Determine the [X, Y] coordinate at the center of the cell enclosing the given text.  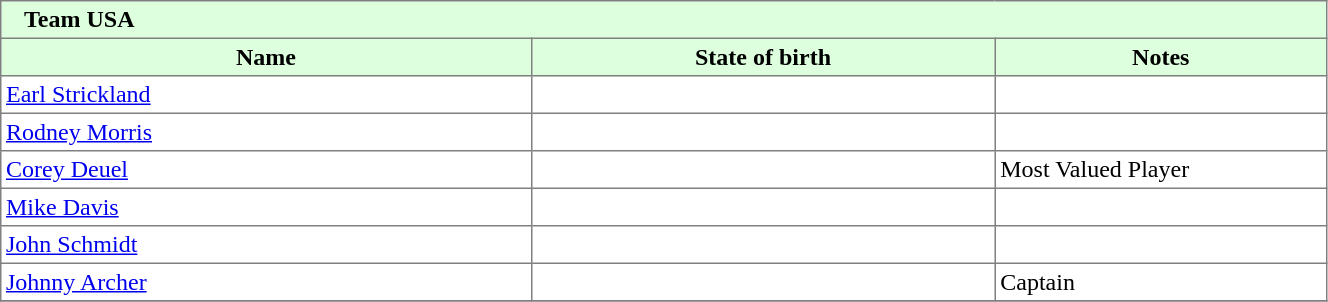
Rodney Morris [266, 132]
Notes [1160, 57]
John Schmidt [266, 245]
Name [266, 57]
Corey Deuel [266, 170]
Most Valued Player [1160, 170]
Johnny Archer [266, 282]
Captain [1160, 282]
Mike Davis [266, 207]
Earl Strickland [266, 95]
Team USA [664, 20]
State of birth [763, 57]
